Scan for the cell matching the given text and deliver its [X, Y] coordinate at center. 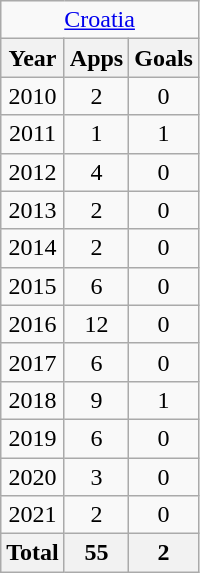
2010 [33, 96]
2012 [33, 172]
2013 [33, 210]
9 [96, 400]
Goals [164, 58]
3 [96, 477]
Croatia [100, 20]
2017 [33, 362]
4 [96, 172]
2019 [33, 438]
55 [96, 553]
2016 [33, 324]
2018 [33, 400]
2020 [33, 477]
2015 [33, 286]
Apps [96, 58]
2014 [33, 248]
2021 [33, 515]
12 [96, 324]
2011 [33, 134]
Year [33, 58]
Total [33, 553]
